From the cell containing the given text, extract its center point as (x, y) coordinate. 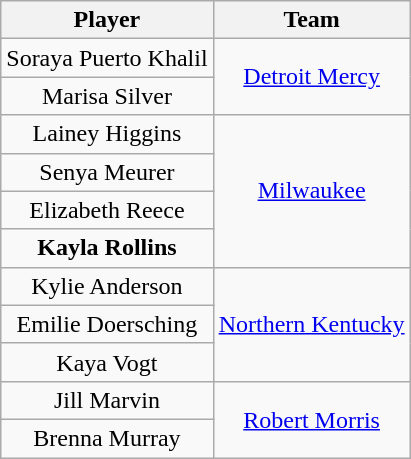
Jill Marvin (107, 400)
Robert Morris (312, 419)
Detroit Mercy (312, 77)
Marisa Silver (107, 96)
Elizabeth Reece (107, 210)
Kylie Anderson (107, 286)
Player (107, 20)
Northern Kentucky (312, 324)
Lainey Higgins (107, 134)
Team (312, 20)
Soraya Puerto Khalil (107, 58)
Senya Meurer (107, 172)
Brenna Murray (107, 438)
Kaya Vogt (107, 362)
Kayla Rollins (107, 248)
Emilie Doersching (107, 324)
Milwaukee (312, 191)
